Search for the cell housing the specified text and yield its [X, Y] center coordinate. 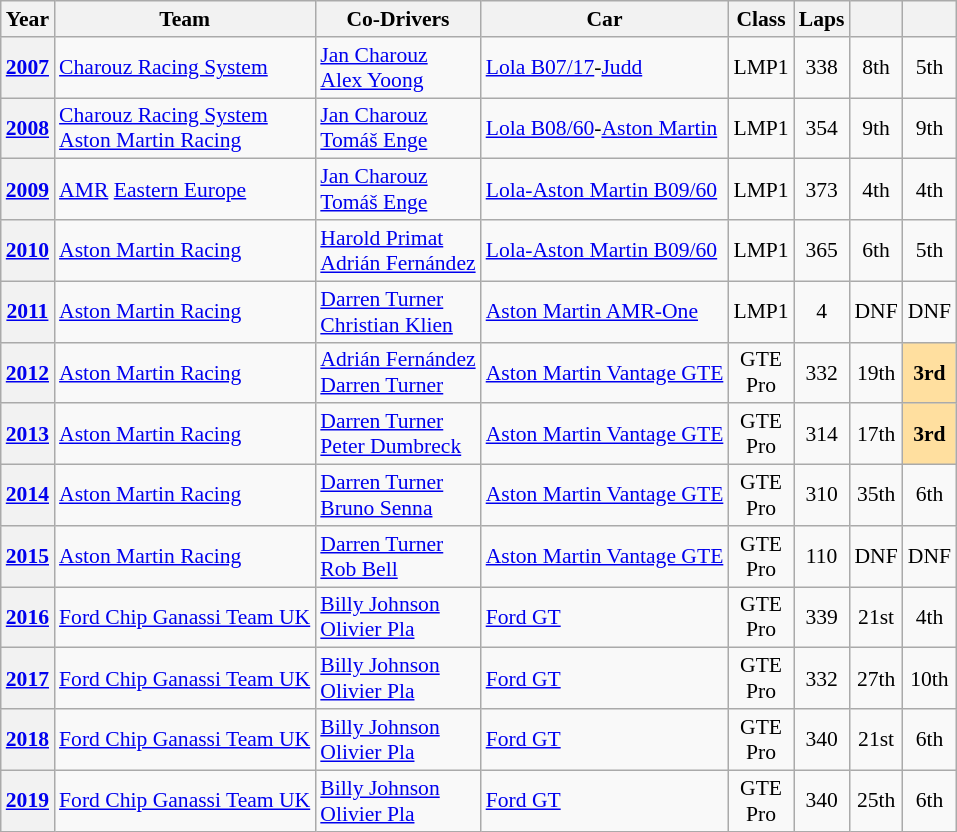
2018 [28, 740]
2009 [28, 190]
Charouz Racing System [184, 68]
110 [822, 556]
Darren Turner Bruno Senna [398, 496]
2015 [28, 556]
2008 [28, 128]
8th [876, 68]
Harold Primat Adrián Fernández [398, 250]
2017 [28, 678]
10th [930, 678]
365 [822, 250]
27th [876, 678]
2011 [28, 312]
Lola B08/60-Aston Martin [605, 128]
354 [822, 128]
Charouz Racing System Aston Martin Racing [184, 128]
Aston Martin AMR-One [605, 312]
310 [822, 496]
2010 [28, 250]
35th [876, 496]
2014 [28, 496]
Co-Drivers [398, 19]
Team [184, 19]
Darren Turner Peter Dumbreck [398, 434]
Laps [822, 19]
338 [822, 68]
25th [876, 800]
Car [605, 19]
2007 [28, 68]
Year [28, 19]
Jan Charouz Alex Yoong [398, 68]
Darren Turner Christian Klien [398, 312]
373 [822, 190]
Adrián Fernández Darren Turner [398, 372]
Lola B07/17-Judd [605, 68]
17th [876, 434]
2019 [28, 800]
4 [822, 312]
314 [822, 434]
2013 [28, 434]
Class [760, 19]
AMR Eastern Europe [184, 190]
339 [822, 618]
2016 [28, 618]
2012 [28, 372]
Darren Turner Rob Bell [398, 556]
19th [876, 372]
